Capture the cell that displays the provided text and extract its [x, y] central coordinate. 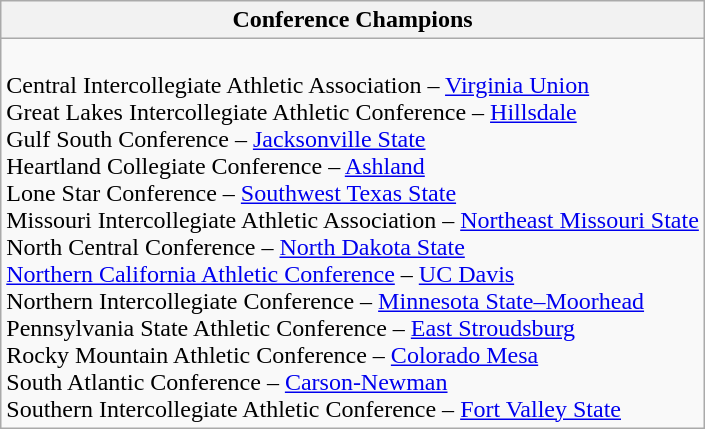
Conference Champions [353, 20]
